Provide the (X, Y) coordinate of the cell's center where the given text is located.  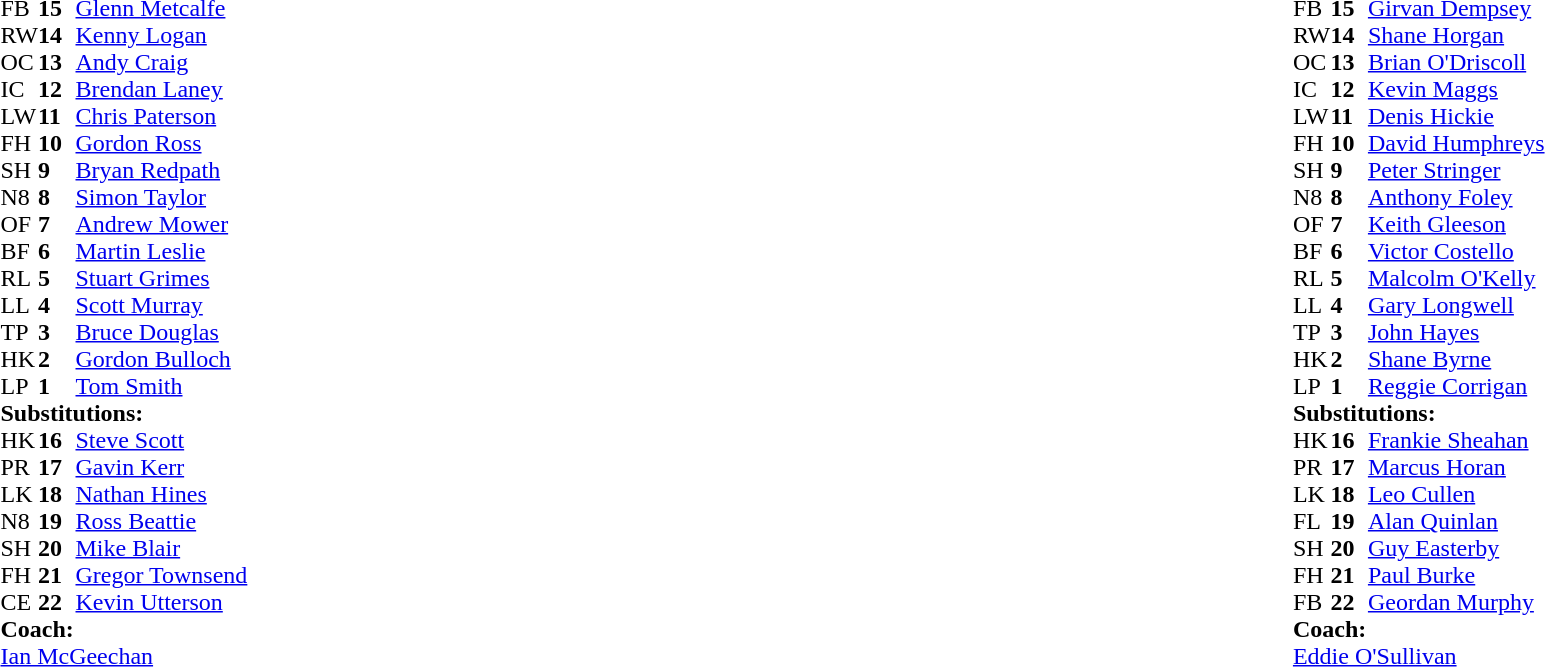
Shane Byrne (1456, 360)
Steve Scott (162, 440)
Gary Longwell (1456, 306)
Victor Costello (1456, 252)
Leo Cullen (1456, 494)
Malcolm O'Kelly (1456, 278)
Geordan Murphy (1456, 602)
Mike Blair (162, 548)
FL (1312, 522)
Denis Hickie (1456, 116)
Keith Gleeson (1456, 224)
FB (1312, 602)
Stuart Grimes (162, 278)
Frankie Sheahan (1456, 440)
Guy Easterby (1456, 548)
Bruce Douglas (162, 332)
David Humphreys (1456, 144)
Kevin Utterson (162, 602)
Brian O'Driscoll (1456, 62)
John Hayes (1456, 332)
Brendan Laney (162, 90)
Andy Craig (162, 62)
Anthony Foley (1456, 198)
Simon Taylor (162, 198)
Gordon Ross (162, 144)
Peter Stringer (1456, 170)
Ross Beattie (162, 522)
Alan Quinlan (1456, 522)
Gordon Bulloch (162, 360)
Chris Paterson (162, 116)
Gregor Townsend (162, 576)
Kenny Logan (162, 36)
Paul Burke (1456, 576)
CE (19, 602)
Scott Murray (162, 306)
Marcus Horan (1456, 468)
Tom Smith (162, 386)
Gavin Kerr (162, 468)
Kevin Maggs (1456, 90)
Nathan Hines (162, 494)
Shane Horgan (1456, 36)
Andrew Mower (162, 224)
Reggie Corrigan (1456, 386)
Bryan Redpath (162, 170)
Martin Leslie (162, 252)
